Identify which cell holds the provided text, then report its (X, Y) central coordinate. 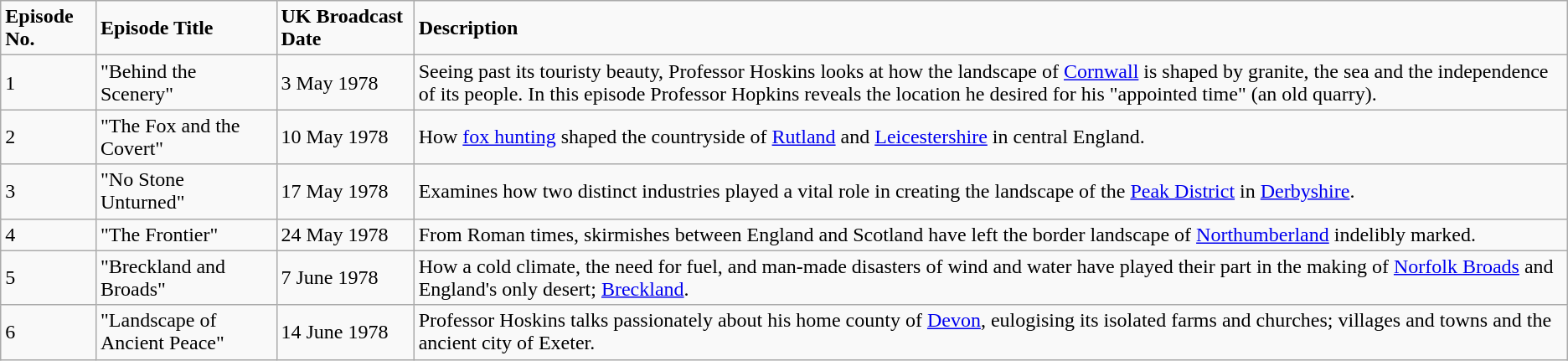
"Behind the Scenery" (186, 82)
3 (49, 191)
3 May 1978 (345, 82)
2 (49, 137)
"The Fox and the Covert" (186, 137)
Episode Title (186, 28)
UK Broadcast Date (345, 28)
How fox hunting shaped the countryside of Rutland and Leicestershire in central England. (990, 137)
"No Stone Unturned" (186, 191)
6 (49, 332)
24 May 1978 (345, 235)
10 May 1978 (345, 137)
Examines how two distinct industries played a vital role in creating the landscape of the Peak District in Derbyshire. (990, 191)
4 (49, 235)
From Roman times, skirmishes between England and Scotland have left the border landscape of Northumberland indelibly marked. (990, 235)
Episode No. (49, 28)
1 (49, 82)
"Breckland and Broads" (186, 278)
"The Frontier" (186, 235)
Description (990, 28)
5 (49, 278)
17 May 1978 (345, 191)
"Landscape of Ancient Peace" (186, 332)
14 June 1978 (345, 332)
7 June 1978 (345, 278)
